Determine the [X, Y] coordinate at the center of the cell enclosing the given text.  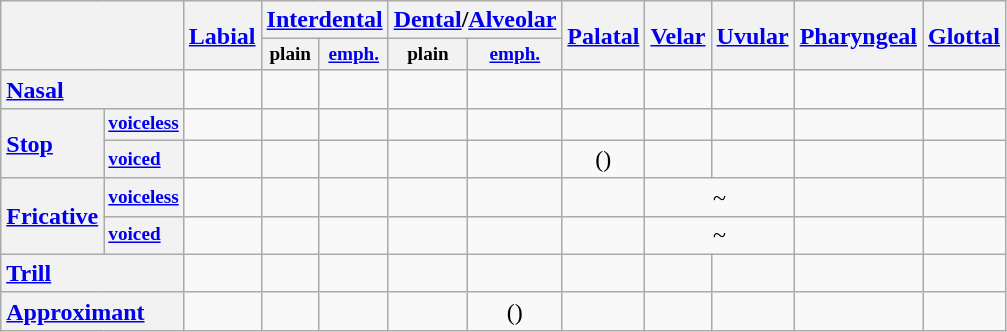
Dental/Alveolar [475, 20]
Velar [678, 36]
Approximant [92, 311]
Trill [92, 273]
Interdental [324, 20]
Glottal [964, 36]
Pharyngeal [858, 36]
Stop [52, 144]
Nasal [92, 89]
Labial [222, 36]
Uvular [752, 36]
Fricative [52, 216]
Palatal [604, 36]
